For the text-containing cell, return its midpoint in (X, Y) coordinate format. 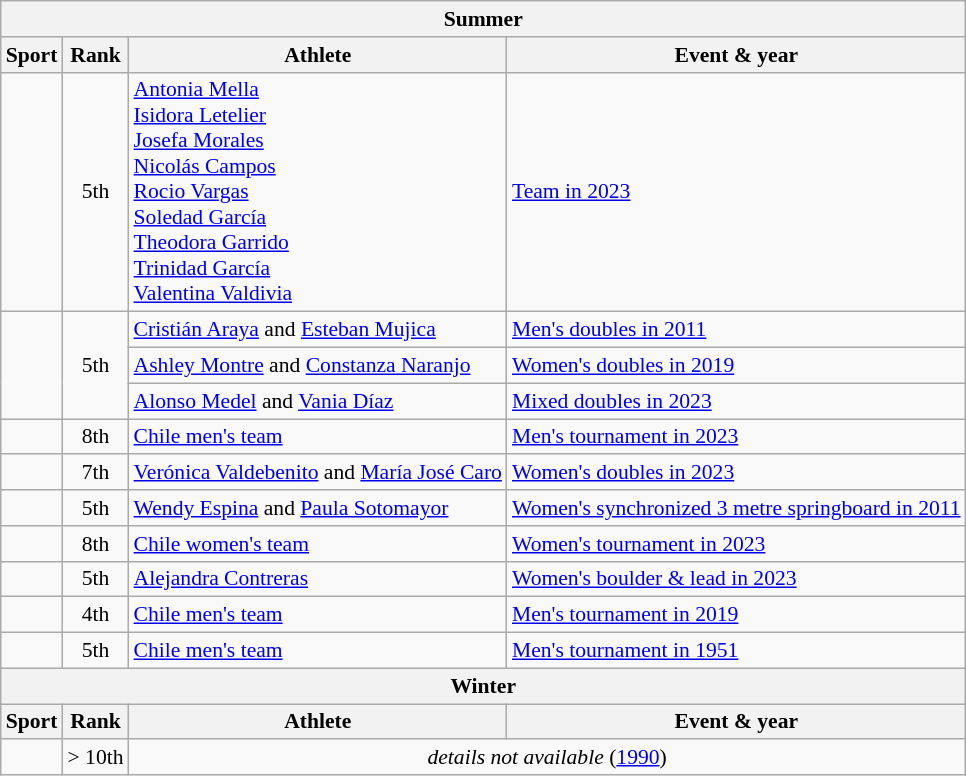
7th (95, 473)
Alonso Medel and Vania Díaz (318, 401)
Women's boulder & lead in 2023 (736, 579)
Wendy Espina and Paula Sotomayor (318, 508)
details not available (1990) (548, 758)
Women's tournament in 2023 (736, 544)
Team in 2023 (736, 192)
> 10th (95, 758)
Ashley Montre and Constanza Naranjo (318, 366)
Cristián Araya and Esteban Mujica (318, 330)
Mixed doubles in 2023 (736, 401)
Summer (484, 19)
Women's synchronized 3 metre springboard in 2011 (736, 508)
Antonia MellaIsidora LetelierJosefa MoralesNicolás CamposRocio VargasSoledad GarcíaTheodora GarridoTrinidad GarcíaValentina Valdivia (318, 192)
4th (95, 615)
Women's doubles in 2019 (736, 366)
Winter (484, 686)
Men's tournament in 2023 (736, 437)
Verónica Valdebenito and María José Caro (318, 473)
Alejandra Contreras (318, 579)
Men's tournament in 1951 (736, 651)
Chile women's team (318, 544)
Men's doubles in 2011 (736, 330)
Women's doubles in 2023 (736, 473)
Men's tournament in 2019 (736, 615)
